Scan for the cell matching the given text and deliver its (X, Y) coordinate at center. 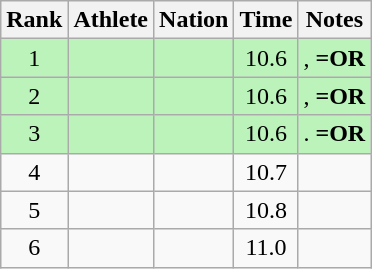
5 (34, 210)
11.0 (266, 248)
3 (34, 134)
Rank (34, 20)
Athlete (111, 20)
2 (34, 96)
. =OR (334, 134)
Time (266, 20)
10.7 (266, 172)
1 (34, 58)
Notes (334, 20)
6 (34, 248)
Nation (194, 20)
4 (34, 172)
10.8 (266, 210)
